Search for the cell housing the specified text and yield its (x, y) center coordinate. 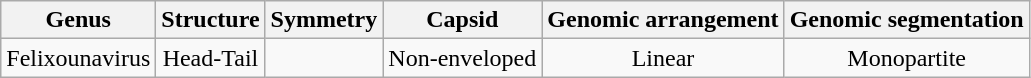
Genus (78, 20)
Monopartite (906, 58)
Linear (663, 58)
Symmetry (324, 20)
Felixounavirus (78, 58)
Head-Tail (210, 58)
Genomic segmentation (906, 20)
Structure (210, 20)
Genomic arrangement (663, 20)
Non-enveloped (462, 58)
Capsid (462, 20)
